Find where the given text appears and provide that cell's center as [X, Y] coordinate. 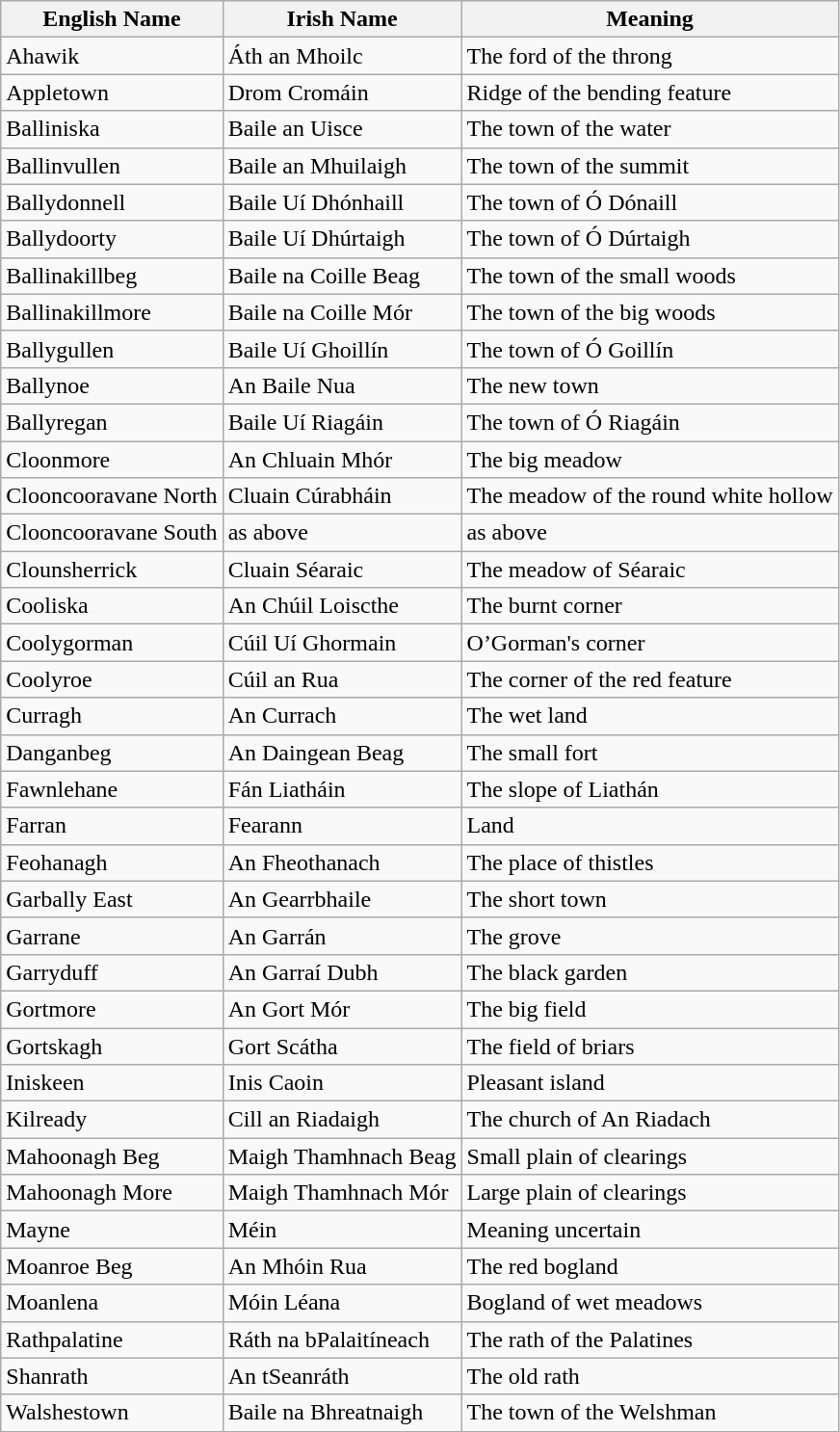
Small plain of clearings [649, 1156]
An Baile Nua [342, 385]
Meaning uncertain [649, 1230]
Farran [112, 826]
The rath of the Palatines [649, 1339]
Fawnlehane [112, 789]
The meadow of the round white hollow [649, 496]
Gortmore [112, 1009]
The burnt corner [649, 606]
Meaning [649, 19]
The short town [649, 899]
The meadow of Séaraic [649, 570]
Land [649, 826]
English Name [112, 19]
Baile an Mhuilaigh [342, 166]
Drom Cromáin [342, 93]
Cúil an Rua [342, 679]
Feohanagh [112, 862]
Balliniska [112, 129]
The town of Ó Dónaill [649, 202]
Fán Liatháin [342, 789]
Clooncooravane South [112, 533]
Curragh [112, 716]
The black garden [649, 972]
Coolyroe [112, 679]
Móin Léana [342, 1303]
Garbally East [112, 899]
Mahoonagh Beg [112, 1156]
Baile Uí Riagáin [342, 422]
Cúil Uí Ghormain [342, 643]
The church of An Riadach [649, 1120]
An Garraí Dubh [342, 972]
Ridge of the bending feature [649, 93]
The grove [649, 936]
Ballinakillbeg [112, 276]
Baile an Uisce [342, 129]
The place of thistles [649, 862]
Baile na Bhreatnaigh [342, 1413]
Maigh Thamhnach Mór [342, 1193]
An tSeanráth [342, 1376]
Cooliska [112, 606]
Appletown [112, 93]
The town of the big woods [649, 312]
The slope of Liathán [649, 789]
The field of briars [649, 1046]
The corner of the red feature [649, 679]
An Garrán [342, 936]
The town of Ó Riagáin [649, 422]
The wet land [649, 716]
Clounsherrick [112, 570]
Baile Uí Dhónhaill [342, 202]
Pleasant island [649, 1083]
Méin [342, 1230]
An Chúil Loiscthe [342, 606]
Gort Scátha [342, 1046]
Moanroe Beg [112, 1266]
The town of Ó Dúrtaigh [649, 239]
Ráth na bPalaitíneach [342, 1339]
The town of the water [649, 129]
The ford of the throng [649, 56]
Moanlena [112, 1303]
Irish Name [342, 19]
Ballygullen [112, 349]
Baile na Coille Beag [342, 276]
Ballydoorty [112, 239]
Baile na Coille Mór [342, 312]
Ballyregan [112, 422]
An Gearrbhaile [342, 899]
Baile Uí Ghoillín [342, 349]
Mayne [112, 1230]
Ballydonnell [112, 202]
Ballinvullen [112, 166]
Large plain of clearings [649, 1193]
An Fheothanach [342, 862]
Kilready [112, 1120]
An Daingean Beag [342, 753]
Áth an Mhoilc [342, 56]
Cloonmore [112, 460]
An Currach [342, 716]
Gortskagh [112, 1046]
Mahoonagh More [112, 1193]
Coolygorman [112, 643]
The town of Ó Goillín [649, 349]
O’Gorman's corner [649, 643]
Clooncooravane North [112, 496]
Iniskeen [112, 1083]
The town of the small woods [649, 276]
An Chluain Mhór [342, 460]
Baile Uí Dhúrtaigh [342, 239]
Ahawik [112, 56]
The red bogland [649, 1266]
An Mhóin Rua [342, 1266]
Shanrath [112, 1376]
The old rath [649, 1376]
Garryduff [112, 972]
Cluain Cúrabháin [342, 496]
The small fort [649, 753]
Ballynoe [112, 385]
The town of the summit [649, 166]
Garrane [112, 936]
The big meadow [649, 460]
Fearann [342, 826]
An Gort Mór [342, 1009]
Walshestown [112, 1413]
Cluain Séaraic [342, 570]
Bogland of wet meadows [649, 1303]
The big field [649, 1009]
Cill an Riadaigh [342, 1120]
Rathpalatine [112, 1339]
Danganbeg [112, 753]
Inis Caoin [342, 1083]
The new town [649, 385]
Maigh Thamhnach Beag [342, 1156]
The town of the Welshman [649, 1413]
Ballinakillmore [112, 312]
